Determine the (X, Y) coordinate at the center of the cell enclosing the given text.  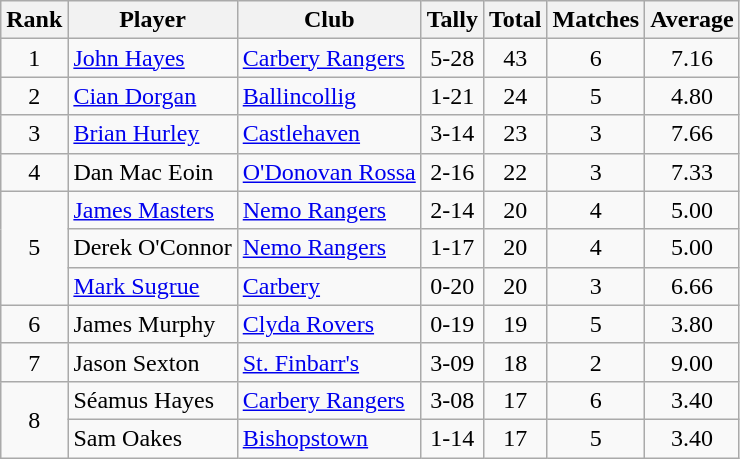
Jason Sexton (152, 362)
Matches (596, 20)
1-14 (452, 438)
Average (692, 20)
0-19 (452, 324)
Dan Mac Eoin (152, 172)
7.66 (692, 134)
1-17 (452, 248)
Derek O'Connor (152, 248)
3-14 (452, 134)
2-14 (452, 210)
9.00 (692, 362)
Cian Dorgan (152, 96)
Player (152, 20)
22 (515, 172)
Bishopstown (329, 438)
1 (34, 58)
4.80 (692, 96)
Ballincollig (329, 96)
7 (34, 362)
Total (515, 20)
James Murphy (152, 324)
John Hayes (152, 58)
1-21 (452, 96)
7.16 (692, 58)
James Masters (152, 210)
Club (329, 20)
Castlehaven (329, 134)
6.66 (692, 286)
18 (515, 362)
5-28 (452, 58)
2-16 (452, 172)
7.33 (692, 172)
Tally (452, 20)
0-20 (452, 286)
Clyda Rovers (329, 324)
Brian Hurley (152, 134)
Mark Sugrue (152, 286)
8 (34, 419)
3.80 (692, 324)
3-09 (452, 362)
Carbery (329, 286)
23 (515, 134)
19 (515, 324)
Séamus Hayes (152, 400)
24 (515, 96)
Sam Oakes (152, 438)
3-08 (452, 400)
St. Finbarr's (329, 362)
Rank (34, 20)
43 (515, 58)
O'Donovan Rossa (329, 172)
